From the cell containing the given text, extract its center point as [x, y] coordinate. 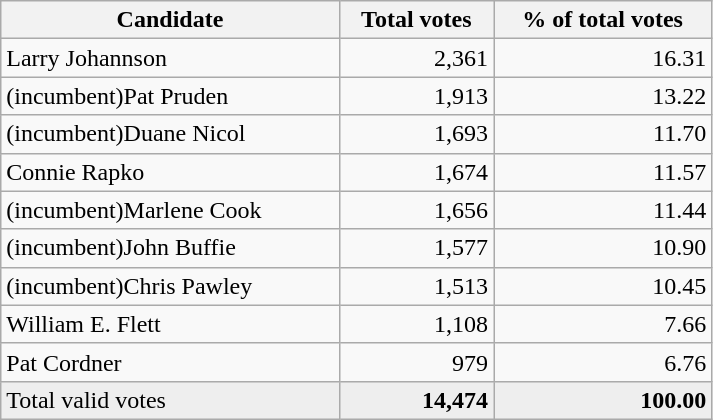
% of total votes [603, 20]
11.44 [603, 210]
1,513 [416, 286]
1,577 [416, 248]
16.31 [603, 58]
6.76 [603, 362]
Total valid votes [170, 400]
(incumbent)Chris Pawley [170, 286]
(incumbent)Marlene Cook [170, 210]
Candidate [170, 20]
(incumbent)Pat Pruden [170, 96]
1,674 [416, 172]
Connie Rapko [170, 172]
10.90 [603, 248]
1,913 [416, 96]
(incumbent)John Buffie [170, 248]
Pat Cordner [170, 362]
11.70 [603, 134]
13.22 [603, 96]
2,361 [416, 58]
William E. Flett [170, 324]
1,693 [416, 134]
1,108 [416, 324]
1,656 [416, 210]
7.66 [603, 324]
Larry Johannson [170, 58]
100.00 [603, 400]
979 [416, 362]
11.57 [603, 172]
14,474 [416, 400]
Total votes [416, 20]
10.45 [603, 286]
(incumbent)Duane Nicol [170, 134]
